Detect which cell encompasses the target text, then output its [x, y] center coordinate. 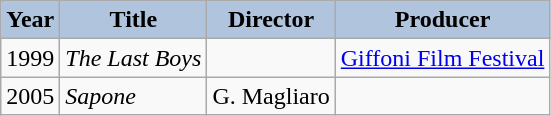
G. Magliaro [271, 96]
Director [271, 20]
Title [134, 20]
Year [30, 20]
Producer [442, 20]
The Last Boys [134, 58]
2005 [30, 96]
Sapone [134, 96]
Giffoni Film Festival [442, 58]
1999 [30, 58]
